Return the [x, y] coordinate for the center point of the cell that contains the specified text.  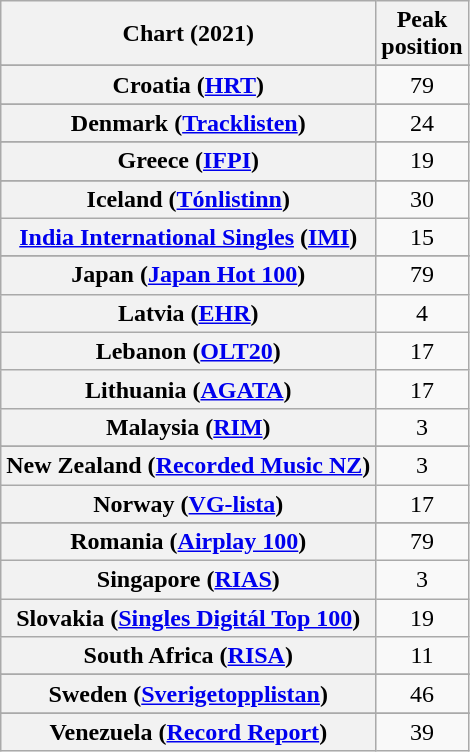
Malaysia (RIM) [188, 427]
Norway (VG-lista) [188, 503]
Romania (Airplay 100) [188, 542]
Iceland (Tónlistinn) [188, 199]
Japan (Japan Hot 100) [188, 275]
Denmark (Tracklisten) [188, 123]
Sweden (Sverigetopplistan) [188, 694]
15 [422, 237]
Peakposition [422, 34]
Latvia (EHR) [188, 313]
South Africa (RISA) [188, 656]
30 [422, 199]
Singapore (RIAS) [188, 580]
39 [422, 732]
India International Singles (IMI) [188, 237]
24 [422, 123]
Chart (2021) [188, 34]
4 [422, 313]
Lithuania (AGATA) [188, 389]
Slovakia (Singles Digitál Top 100) [188, 618]
46 [422, 694]
New Zealand (Recorded Music NZ) [188, 465]
Lebanon (OLT20) [188, 351]
11 [422, 656]
Croatia (HRT) [188, 85]
Venezuela (Record Report) [188, 732]
Greece (IFPI) [188, 161]
